For the text-containing cell, return its midpoint in (x, y) coordinate format. 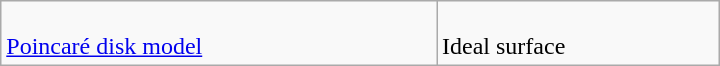
Ideal surface (578, 34)
Poincaré disk model (219, 34)
